Determine the (X, Y) coordinate at the center of the cell enclosing the given text.  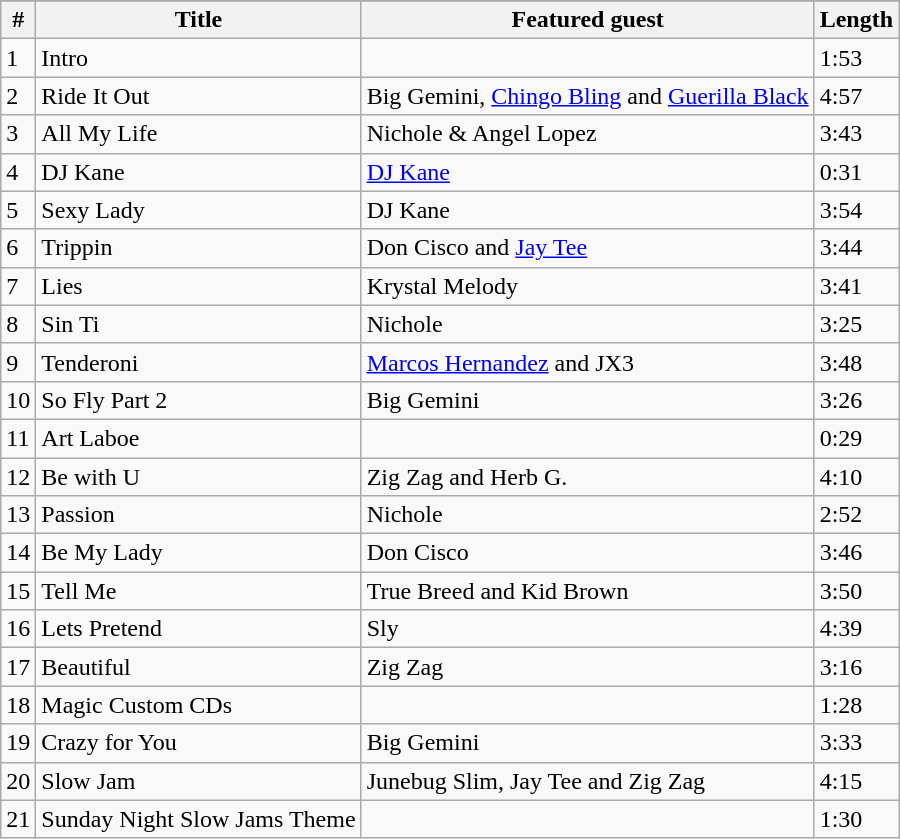
Trippin (198, 248)
4:15 (856, 781)
Beautiful (198, 667)
6 (18, 248)
Lets Pretend (198, 629)
Art Laboe (198, 438)
3:50 (856, 591)
Crazy for You (198, 743)
3:33 (856, 743)
# (18, 20)
1 (18, 58)
Intro (198, 58)
Ride It Out (198, 96)
Length (856, 20)
Junebug Slim, Jay Tee and Zig Zag (588, 781)
Big Gemini, Chingo Bling and Guerilla Black (588, 96)
17 (18, 667)
4 (18, 172)
12 (18, 477)
Marcos Hernandez and JX3 (588, 362)
Featured guest (588, 20)
Tenderoni (198, 362)
Sly (588, 629)
3:25 (856, 324)
3:54 (856, 210)
Be My Lady (198, 553)
Nichole & Angel Lopez (588, 134)
11 (18, 438)
Don Cisco and Jay Tee (588, 248)
So Fly Part 2 (198, 400)
Be with U (198, 477)
3:41 (856, 286)
All My Life (198, 134)
Sunday Night Slow Jams Theme (198, 819)
True Breed and Kid Brown (588, 591)
Passion (198, 515)
3:26 (856, 400)
3:44 (856, 248)
0:31 (856, 172)
14 (18, 553)
18 (18, 705)
5 (18, 210)
10 (18, 400)
Magic Custom CDs (198, 705)
9 (18, 362)
3 (18, 134)
3:43 (856, 134)
Krystal Melody (588, 286)
Zig Zag (588, 667)
Sin Ti (198, 324)
Tell Me (198, 591)
13 (18, 515)
1:30 (856, 819)
2 (18, 96)
Don Cisco (588, 553)
Slow Jam (198, 781)
19 (18, 743)
3:48 (856, 362)
8 (18, 324)
4:57 (856, 96)
1:28 (856, 705)
Sexy Lady (198, 210)
3:16 (856, 667)
20 (18, 781)
4:10 (856, 477)
15 (18, 591)
4:39 (856, 629)
3:46 (856, 553)
1:53 (856, 58)
Title (198, 20)
Lies (198, 286)
21 (18, 819)
2:52 (856, 515)
Zig Zag and Herb G. (588, 477)
16 (18, 629)
7 (18, 286)
0:29 (856, 438)
